Search for the cell housing the specified text and yield its (x, y) center coordinate. 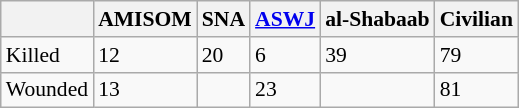
ASWJ (285, 19)
al-Shabaab (378, 19)
AMISOM (145, 19)
6 (285, 55)
13 (145, 90)
20 (224, 55)
Civilian (476, 19)
39 (378, 55)
81 (476, 90)
Wounded (47, 90)
23 (285, 90)
Killed (47, 55)
SNA (224, 19)
12 (145, 55)
79 (476, 55)
